Provide the (x, y) coordinate of the cell's center where the given text is located.  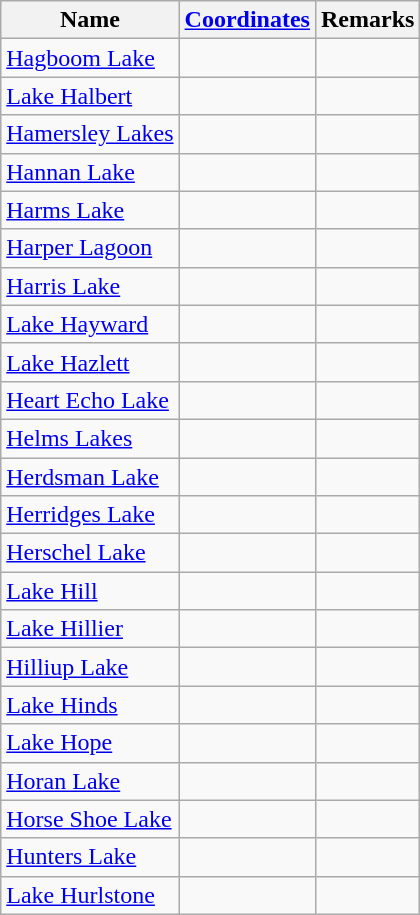
Hunters Lake (90, 857)
Hamersley Lakes (90, 134)
Lake Hazlett (90, 362)
Lake Hill (90, 591)
Horan Lake (90, 781)
Lake Hope (90, 743)
Hannan Lake (90, 172)
Lake Halbert (90, 96)
Heart Echo Lake (90, 400)
Lake Hillier (90, 629)
Name (90, 20)
Lake Hinds (90, 705)
Herridges Lake (90, 515)
Helms Lakes (90, 438)
Lake Hayward (90, 324)
Herdsman Lake (90, 477)
Remarks (367, 20)
Hilliup Lake (90, 667)
Hagboom Lake (90, 58)
Coordinates (247, 20)
Harper Lagoon (90, 248)
Horse Shoe Lake (90, 819)
Harris Lake (90, 286)
Herschel Lake (90, 553)
Harms Lake (90, 210)
Lake Hurlstone (90, 895)
